Return (X, Y) of the center of cell containing provided text 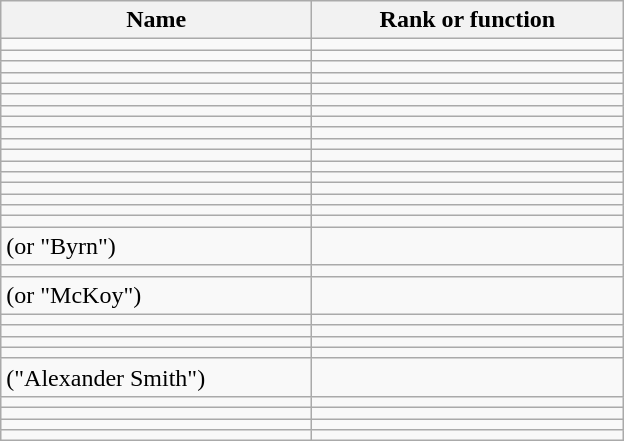
(or "McKoy") (156, 295)
("Alexander Smith") (156, 377)
(or "Byrn") (156, 246)
Name (156, 20)
Rank or function (468, 20)
